Return the [x, y] coordinate for the center point of the cell that contains the specified text.  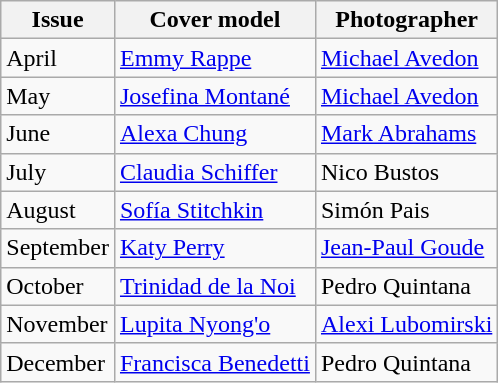
September [58, 248]
June [58, 134]
Issue [58, 20]
Lupita Nyong'o [214, 324]
Cover model [214, 20]
Simón Pais [406, 210]
Sofía Stitchkin [214, 210]
Emmy Rappe [214, 58]
November [58, 324]
April [58, 58]
Alexa Chung [214, 134]
Trinidad de la Noi [214, 286]
July [58, 172]
Nico Bustos [406, 172]
Katy Perry [214, 248]
Claudia Schiffer [214, 172]
Mark Abrahams [406, 134]
August [58, 210]
Alexi Lubomirski [406, 324]
December [58, 362]
Photographer [406, 20]
Francisca Benedetti [214, 362]
October [58, 286]
Jean-Paul Goude [406, 248]
Josefina Montané [214, 96]
May [58, 96]
